Provide the (X, Y) coordinate of the cell's center where the given text is located.  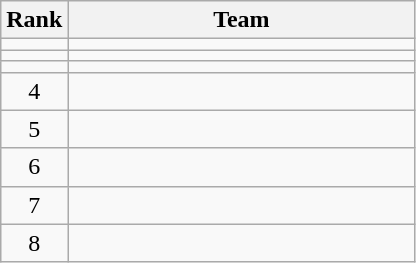
6 (34, 167)
Team (242, 20)
5 (34, 129)
7 (34, 205)
Rank (34, 20)
8 (34, 243)
4 (34, 91)
